Output the (X, Y) coordinate of the center of the cell containing the given text.  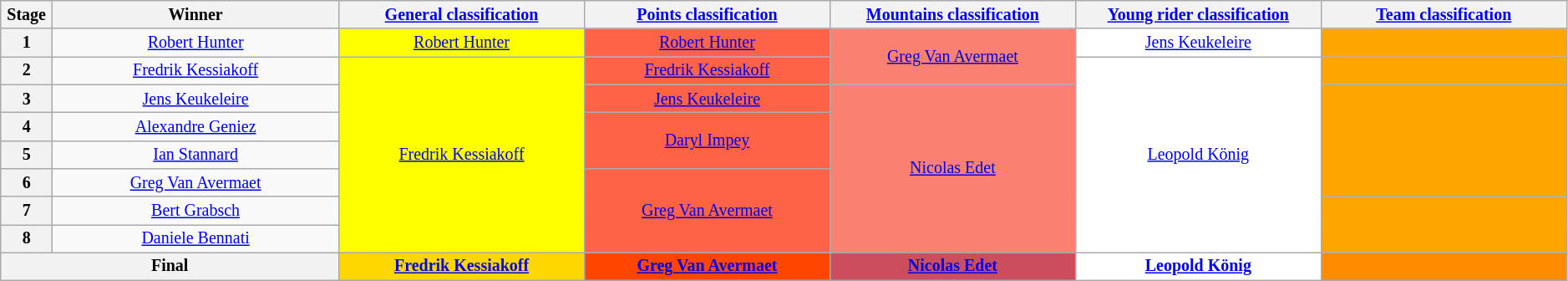
6 (27, 182)
Young rider classification (1198, 15)
General classification (462, 15)
Stage (27, 15)
Ian Stannard (195, 154)
7 (27, 211)
3 (27, 99)
Team classification (1444, 15)
Winner (195, 15)
8 (27, 239)
5 (27, 154)
Daniele Bennati (195, 239)
Final (170, 266)
Mountains classification (952, 15)
2 (27, 70)
Points classification (707, 15)
Alexandre Geniez (195, 127)
1 (27, 43)
Bert Grabsch (195, 211)
Daryl Impey (707, 140)
4 (27, 127)
